Determine the (x, y) coordinate at the center of the cell enclosing the given text.  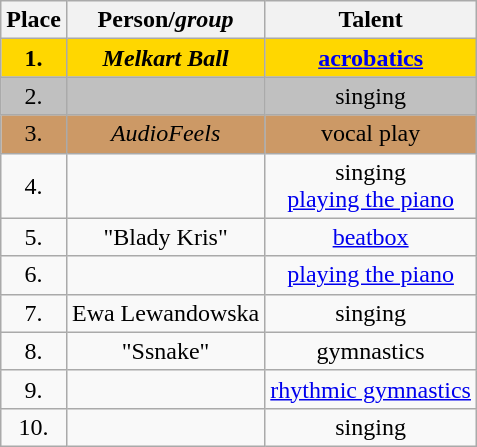
"Ssnake" (165, 351)
playing the piano (371, 275)
AudioFeels (165, 134)
Person/group (165, 20)
1. (34, 58)
rhythmic gymnastics (371, 389)
Ewa Lewandowska (165, 313)
beatbox (371, 237)
acrobatics (371, 58)
6. (34, 275)
Melkart Ball (165, 58)
9. (34, 389)
5. (34, 237)
7. (34, 313)
vocal play (371, 134)
4. (34, 186)
Talent (371, 20)
"Blady Kris" (165, 237)
Place (34, 20)
2. (34, 96)
3. (34, 134)
gymnastics (371, 351)
8. (34, 351)
10. (34, 427)
singingplaying the piano (371, 186)
